For the text-containing cell, return its midpoint in (x, y) coordinate format. 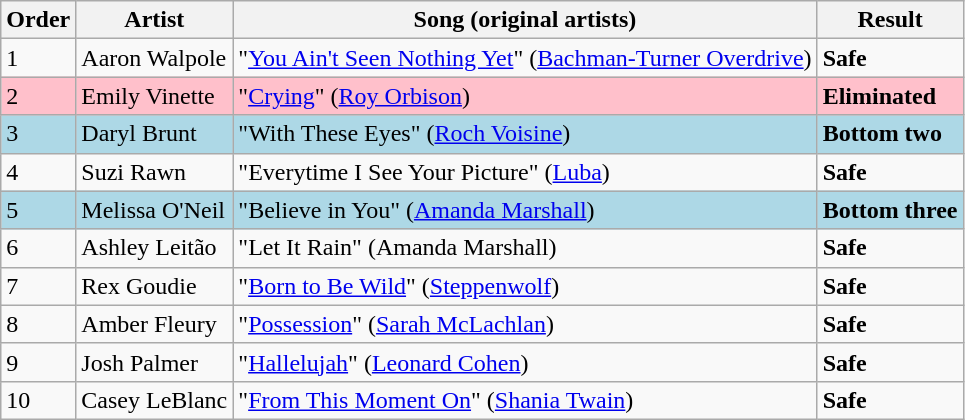
Bottom two (890, 134)
Aaron Walpole (154, 58)
Daryl Brunt (154, 134)
Rex Goudie (154, 286)
8 (38, 324)
Song (original artists) (525, 20)
"You Ain't Seen Nothing Yet" (Bachman-Turner Overdrive) (525, 58)
"Hallelujah" (Leonard Cohen) (525, 362)
"Possession" (Sarah McLachlan) (525, 324)
Result (890, 20)
4 (38, 172)
9 (38, 362)
Bottom three (890, 210)
2 (38, 96)
Suzi Rawn (154, 172)
Emily Vinette (154, 96)
"Let It Rain" (Amanda Marshall) (525, 248)
3 (38, 134)
"Crying" (Roy Orbison) (525, 96)
"Everytime I See Your Picture" (Luba) (525, 172)
Melissa O'Neil (154, 210)
Casey LeBlanc (154, 400)
"Born to Be Wild" (Steppenwolf) (525, 286)
Amber Fleury (154, 324)
Artist (154, 20)
Josh Palmer (154, 362)
"From This Moment On" (Shania Twain) (525, 400)
Ashley Leitão (154, 248)
7 (38, 286)
"With These Eyes" (Roch Voisine) (525, 134)
Order (38, 20)
Eliminated (890, 96)
6 (38, 248)
5 (38, 210)
1 (38, 58)
"Believe in You" (Amanda Marshall) (525, 210)
10 (38, 400)
